Output the (X, Y) coordinate of the center of the cell containing the given text.  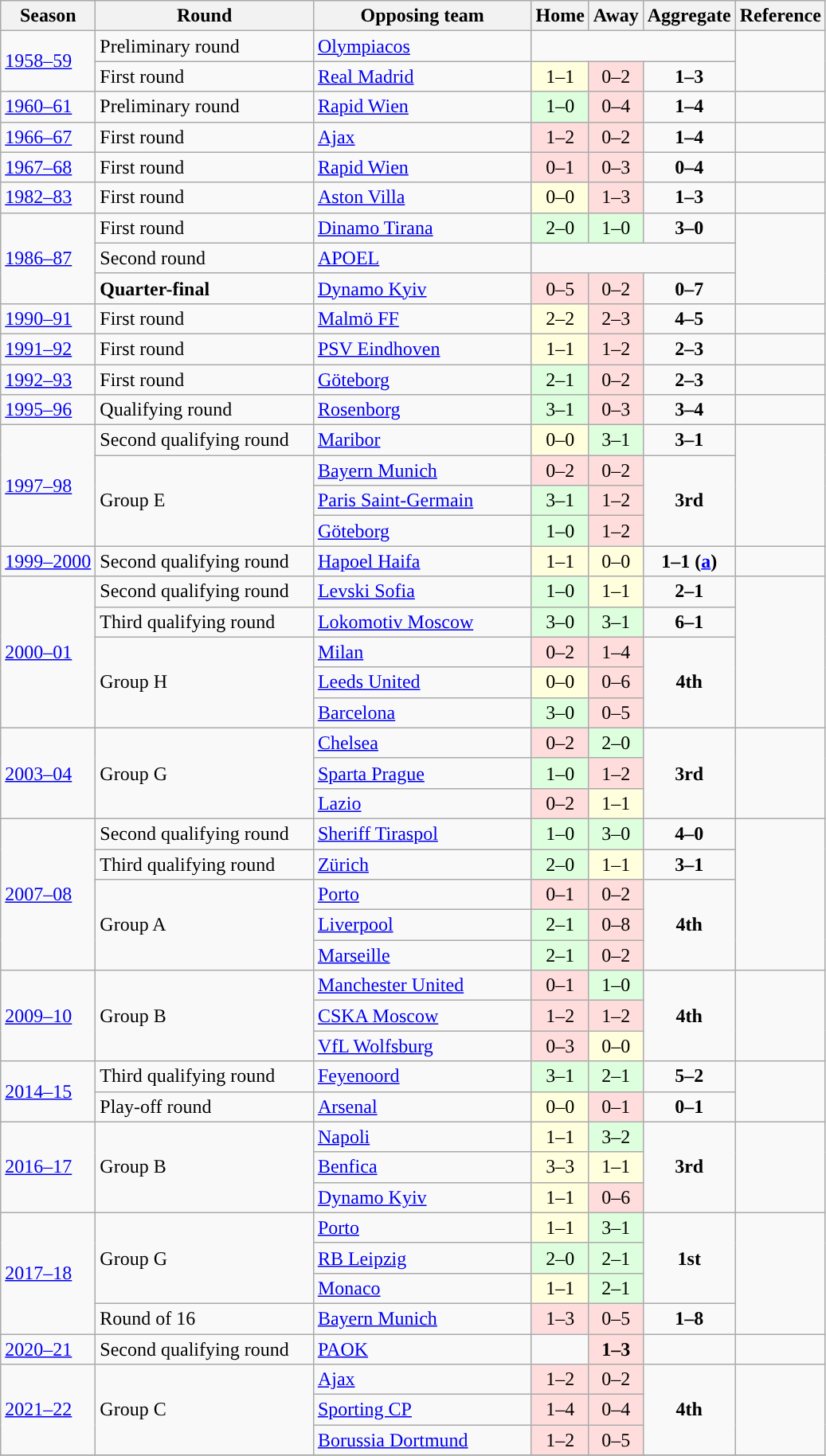
Opposing team (422, 16)
Marseille (422, 955)
VfL Wolfsburg (422, 1046)
Aston Villa (422, 197)
Dinamo Tirana (422, 228)
Group H (205, 682)
2007–08 (48, 894)
1–1 (a) (689, 561)
2016–17 (48, 1167)
Arsenal (422, 1107)
1st (689, 1258)
Napoli (422, 1137)
1967–68 (48, 167)
6–1 (689, 622)
PSV Eindhoven (422, 349)
CSKA Moscow (422, 1016)
4–0 (689, 833)
0–7 (689, 288)
Rosenborg (422, 410)
Sheriff Tiraspol (422, 833)
RB Leipzig (422, 1258)
Round (205, 16)
Round of 16 (205, 1318)
Liverpool (422, 925)
Group A (205, 925)
Borussia Dortmund (422, 1440)
Real Madrid (422, 76)
Reference (781, 16)
Second round (205, 258)
Feyenoord (422, 1076)
Levski Sofia (422, 591)
Benfica (422, 1167)
1995–96 (48, 410)
Group E (205, 501)
PAOK (422, 1349)
Lazio (422, 803)
Qualifying round (205, 410)
2–2 (560, 318)
0–8 (616, 925)
Milan (422, 652)
APOEL (422, 258)
1986–87 (48, 258)
Aggregate (689, 16)
Paris Saint-Germain (422, 501)
1999–2000 (48, 561)
2009–10 (48, 1016)
3–3 (560, 1167)
Hapoel Haifa (422, 561)
1960–61 (48, 107)
Away (616, 16)
4–5 (689, 318)
1982–83 (48, 197)
2014–15 (48, 1091)
Leeds United (422, 682)
Sparta Prague (422, 773)
3–2 (616, 1137)
1991–92 (48, 349)
Olympiacos (422, 46)
Chelsea (422, 743)
Malmö FF (422, 318)
1997–98 (48, 486)
Lokomotiv Moscow (422, 622)
Monaco (422, 1288)
Barcelona (422, 712)
Sporting CP (422, 1410)
1–8 (689, 1318)
1958–59 (48, 61)
2017–18 (48, 1273)
3–4 (689, 410)
2020–21 (48, 1349)
2003–04 (48, 773)
1992–93 (48, 380)
Group C (205, 1410)
Home (560, 16)
Manchester United (422, 986)
Quarter-final (205, 288)
2000–01 (48, 652)
Zürich (422, 864)
2021–22 (48, 1410)
Maribor (422, 440)
Season (48, 16)
5–2 (689, 1076)
1966–67 (48, 137)
Play-off round (205, 1107)
1990–91 (48, 318)
